Find where the given text appears and provide that cell's center as [X, Y] coordinate. 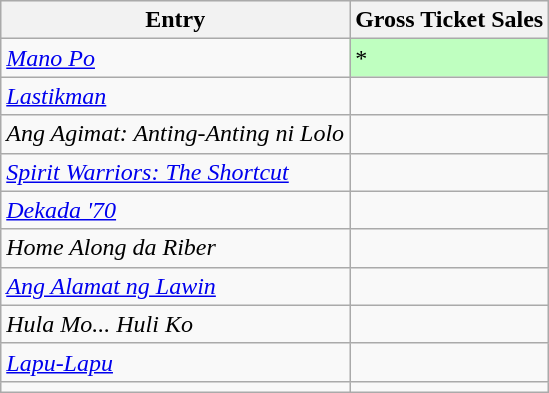
Ang Alamat ng Lawin [176, 286]
Hula Mo... Huli Ko [176, 324]
Lastikman [176, 96]
Mano Po [176, 58]
Lapu-Lapu [176, 362]
Gross Ticket Sales [450, 20]
Spirit Warriors: The Shortcut [176, 172]
Dekada '70 [176, 210]
* [450, 58]
Entry [176, 20]
Home Along da Riber [176, 248]
Ang Agimat: Anting-Anting ni Lolo [176, 134]
